Search for the cell housing the specified text and yield its (X, Y) center coordinate. 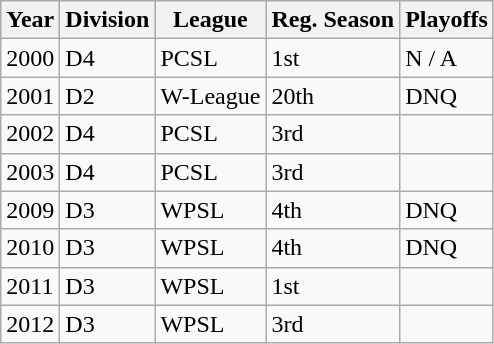
Division (108, 20)
N / A (447, 58)
2012 (30, 324)
Reg. Season (333, 20)
20th (333, 96)
2011 (30, 286)
2001 (30, 96)
Year (30, 20)
2000 (30, 58)
League (210, 20)
2003 (30, 172)
W-League (210, 96)
Playoffs (447, 20)
2002 (30, 134)
2010 (30, 248)
2009 (30, 210)
D2 (108, 96)
